Return [X, Y] of the center of cell containing provided text 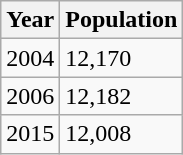
12,170 [122, 58]
12,182 [122, 96]
2006 [30, 96]
2015 [30, 134]
12,008 [122, 134]
2004 [30, 58]
Population [122, 20]
Year [30, 20]
